Return (x, y) of the center of cell containing provided text 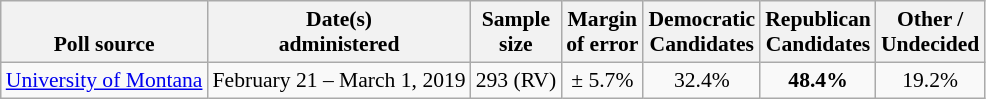
DemocraticCandidates (702, 32)
RepublicanCandidates (818, 32)
32.4% (702, 80)
Other /Undecided (930, 32)
± 5.7% (602, 80)
Date(s)administered (340, 32)
Marginof error (602, 32)
February 21 – March 1, 2019 (340, 80)
48.4% (818, 80)
Poll source (104, 32)
19.2% (930, 80)
Samplesize (516, 32)
University of Montana (104, 80)
293 (RV) (516, 80)
